Find where the given text appears and provide that cell's center as [X, Y] coordinate. 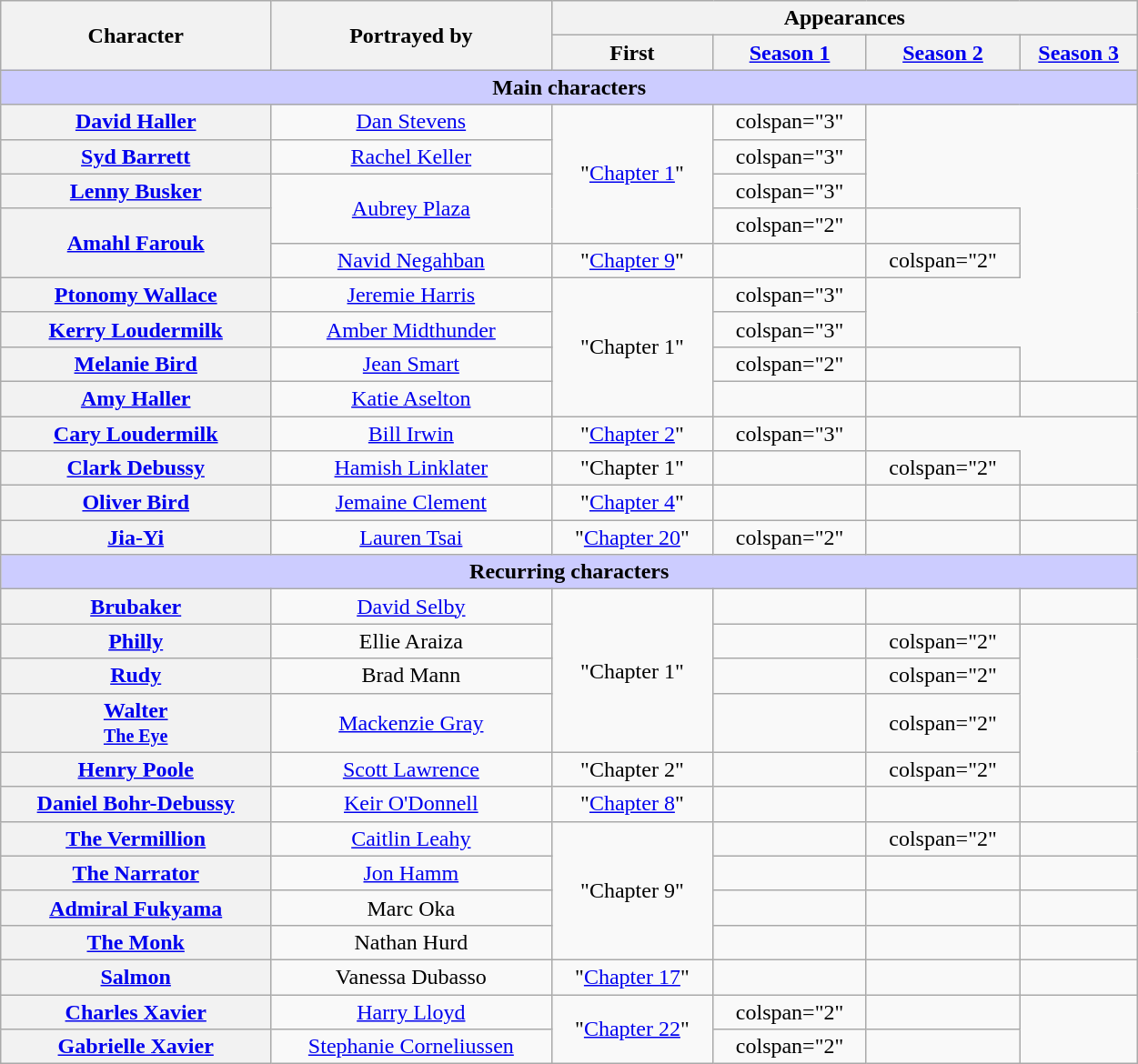
Amahl Farouk [136, 243]
Katie Aselton [411, 398]
Jean Smart [411, 364]
Caitlin Leahy [411, 838]
Scott Lawrence [411, 769]
Daniel Bohr-Debussy [136, 804]
Vanessa Dubasso [411, 977]
Character [136, 35]
Admiral Fukyama [136, 908]
David Haller [136, 122]
Main characters [569, 87]
Jia-Yi [136, 537]
Nathan Hurd [411, 942]
Stephanie Corneliussen [411, 1047]
Appearances [844, 18]
"Chapter 17" [632, 977]
"Chapter 8" [632, 804]
Cary Loudermilk [136, 434]
Philly [136, 641]
Brubaker [136, 607]
Recurring characters [569, 572]
Hamish Linklater [411, 468]
Salmon [136, 977]
The Narrator [136, 873]
Ptonomy Wallace [136, 295]
Clark Debussy [136, 468]
Portrayed by [411, 35]
Brad Mann [411, 676]
Keir O'Donnell [411, 804]
Aubrey Plaza [411, 208]
Jeremie Harris [411, 295]
Amy Haller [136, 398]
Syd Barrett [136, 156]
Gabrielle Xavier [136, 1047]
Lenny Busker [136, 191]
David Selby [411, 607]
Jemaine Clement [411, 503]
Dan Stevens [411, 122]
Bill Irwin [411, 434]
Amber Midthunder [411, 329]
"Chapter 4" [632, 503]
Melanie Bird [136, 364]
Lauren Tsai [411, 537]
"Chapter 22" [632, 1029]
Ellie Araiza [411, 641]
Harry Lloyd [411, 1012]
Season 1 [790, 53]
Navid Negahban [411, 260]
Jon Hamm [411, 873]
The Vermillion [136, 838]
"Chapter 20" [632, 537]
The Monk [136, 942]
Season 2 [942, 53]
Rachel Keller [411, 156]
Charles Xavier [136, 1012]
Mackenzie Gray [411, 722]
Henry Poole [136, 769]
Rudy [136, 676]
Marc Oka [411, 908]
First [632, 53]
WalterThe Eye [136, 722]
Season 3 [1079, 53]
Kerry Loudermilk [136, 329]
Oliver Bird [136, 503]
